Search for the cell housing the specified text and yield its (x, y) center coordinate. 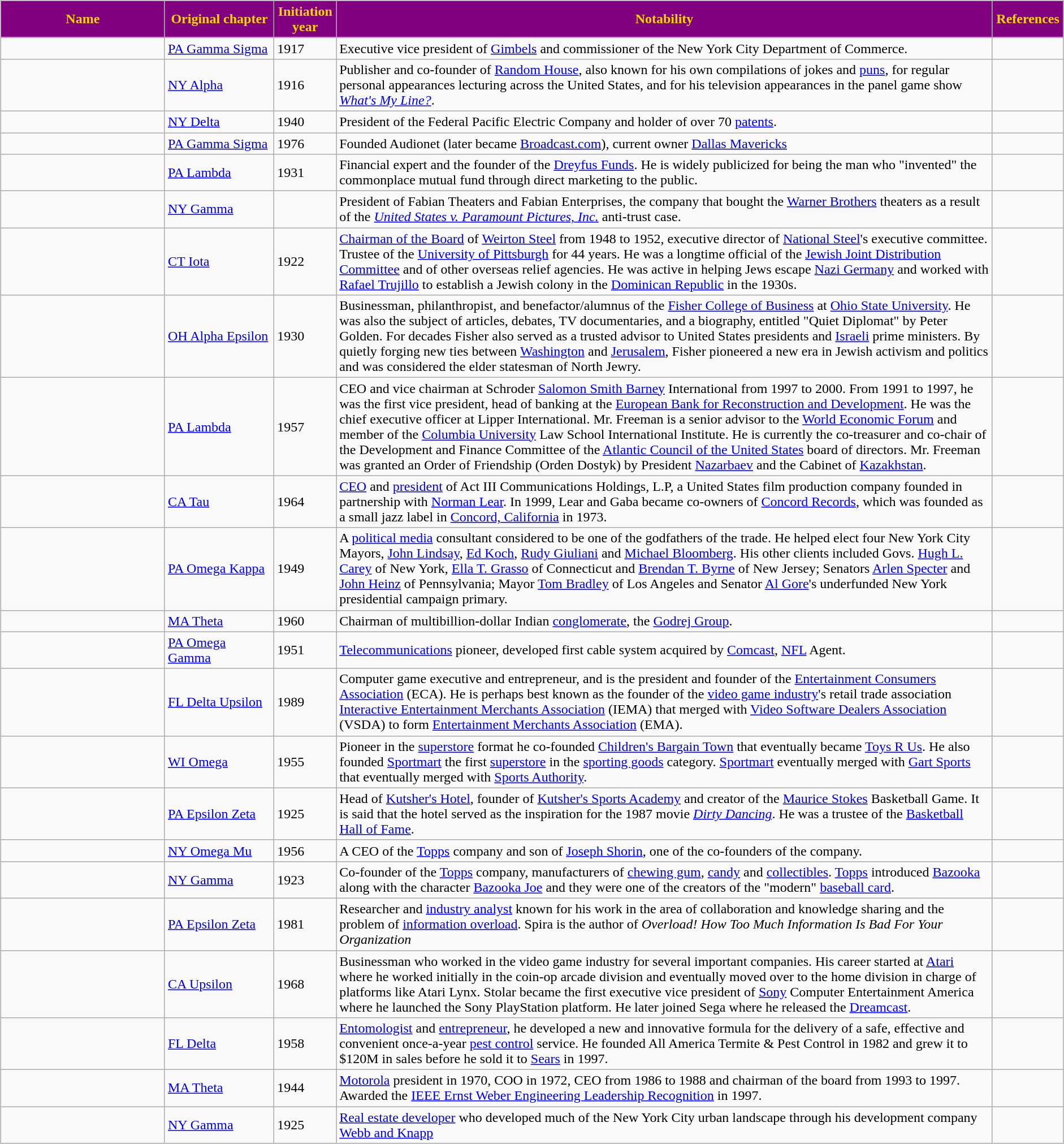
1922 (305, 261)
1923 (305, 880)
NY Delta (219, 122)
NY Alpha (219, 85)
1949 (305, 569)
CT Iota (219, 261)
Founded Audionet (later became Broadcast.com), current owner Dallas Mavericks (665, 143)
CA Upsilon (219, 984)
NY Omega Mu (219, 851)
1981 (305, 924)
1957 (305, 426)
1944 (305, 1088)
1956 (305, 851)
FL Delta (219, 1044)
Notability (665, 19)
1940 (305, 122)
1917 (305, 48)
1931 (305, 173)
President of the Federal Pacific Electric Company and holder of over 70 patents. (665, 122)
PA Omega Gamma (219, 650)
1955 (305, 762)
1958 (305, 1044)
1951 (305, 650)
Real estate developer who developed much of the New York City urban landscape through his development company Webb and Knapp (665, 1125)
Name (83, 19)
1930 (305, 336)
PA Omega Kappa (219, 569)
Telecommunications pioneer, developed first cable system acquired by Comcast, NFL Agent. (665, 650)
1916 (305, 85)
WI Omega (219, 762)
Chairman of multibillion-dollar Indian conglomerate, the Godrej Group. (665, 621)
1960 (305, 621)
CA Tau (219, 502)
1964 (305, 502)
Executive vice president of Gimbels and commissioner of the New York City Department of Commerce. (665, 48)
OH Alpha Epsilon (219, 336)
FL Delta Upsilon (219, 702)
1976 (305, 143)
1968 (305, 984)
A CEO of the Topps company and son of Joseph Shorin, one of the co-founders of the company. (665, 851)
References (1028, 19)
1989 (305, 702)
Initiationyear (305, 19)
Original chapter (219, 19)
